Return the (X, Y) coordinate for the center point of the cell that contains the specified text.  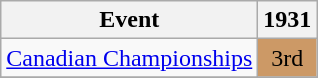
Canadian Championships (130, 58)
3rd (288, 58)
Event (130, 20)
1931 (288, 20)
